For the text-containing cell, return its midpoint in (X, Y) coordinate format. 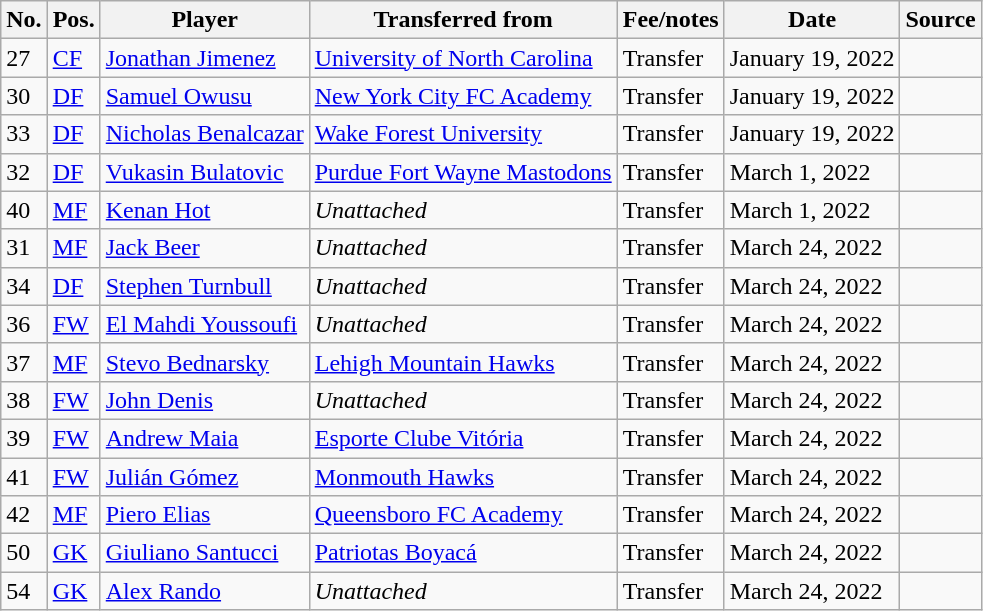
Wake Forest University (463, 134)
Piero Elias (204, 515)
Fee/notes (670, 20)
Patriotas Boyacá (463, 553)
Source (940, 20)
Stevo Bednarsky (204, 362)
54 (24, 591)
39 (24, 438)
34 (24, 286)
El Mahdi Youssoufi (204, 324)
30 (24, 96)
Monmouth Hawks (463, 477)
37 (24, 362)
Queensboro FC Academy (463, 515)
42 (24, 515)
Player (204, 20)
41 (24, 477)
31 (24, 248)
Samuel Owusu (204, 96)
Nicholas Benalcazar (204, 134)
Jack Beer (204, 248)
Kenan Hot (204, 210)
CF (74, 58)
University of North Carolina (463, 58)
New York City FC Academy (463, 96)
38 (24, 400)
40 (24, 210)
32 (24, 172)
Andrew Maia (204, 438)
Julián Gómez (204, 477)
Esporte Clube Vitória (463, 438)
Lehigh Mountain Hawks (463, 362)
Pos. (74, 20)
No. (24, 20)
Alex Rando (204, 591)
33 (24, 134)
Jonathan Jimenez (204, 58)
Stephen Turnbull (204, 286)
36 (24, 324)
50 (24, 553)
Vukasin Bulatovic (204, 172)
Date (812, 20)
27 (24, 58)
Transferred from (463, 20)
Purdue Fort Wayne Mastodons (463, 172)
John Denis (204, 400)
Giuliano Santucci (204, 553)
